Find where the given text appears and provide that cell's center as [x, y] coordinate. 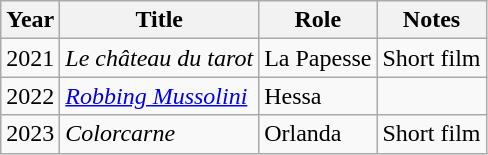
Year [30, 20]
Notes [432, 20]
Role [318, 20]
La Papesse [318, 58]
Colorcarne [160, 134]
Hessa [318, 96]
2021 [30, 58]
2022 [30, 96]
2023 [30, 134]
Robbing Mussolini [160, 96]
Title [160, 20]
Le château du tarot [160, 58]
Orlanda [318, 134]
